Capture the cell that displays the provided text and extract its [x, y] central coordinate. 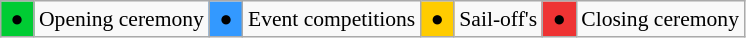
Closing ceremony [660, 19]
Event competitions [332, 19]
Opening ceremony [122, 19]
Sail-off's [498, 19]
